From the cell containing the given text, extract its center point as (X, Y) coordinate. 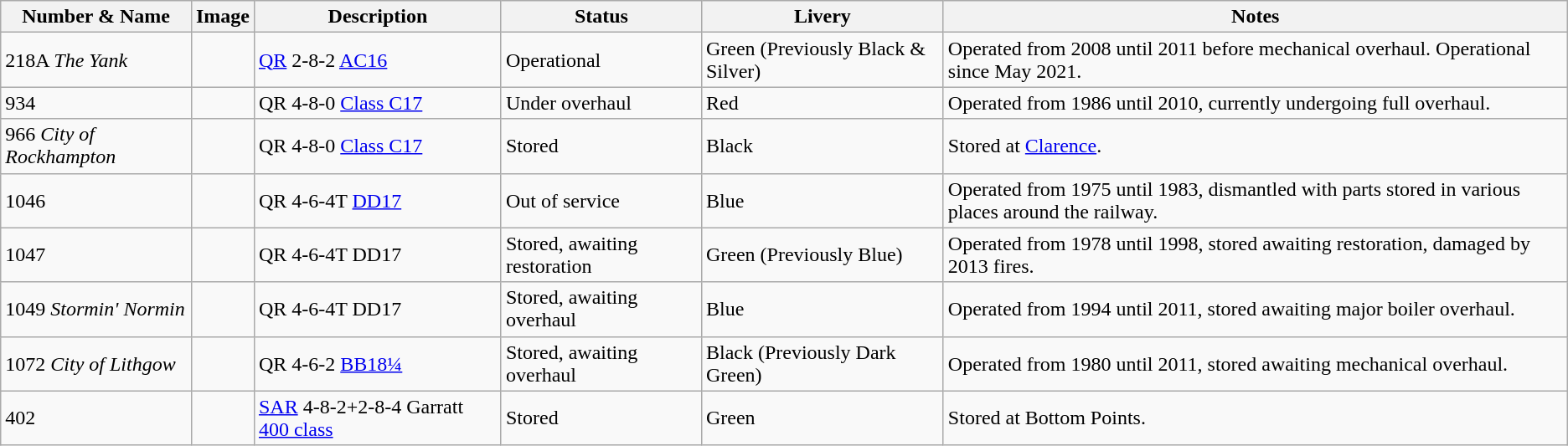
Operated from 1975 until 1983, dismantled with parts stored in various places around the railway. (1255, 201)
QR 4-6-2 BB18¼ (377, 363)
Operated from 2008 until 2011 before mechanical overhaul. Operational since May 2021. (1255, 60)
Status (601, 17)
934 (96, 103)
Operated from 1980 until 2011, stored awaiting mechanical overhaul. (1255, 363)
Number & Name (96, 17)
Operated from 1994 until 2011, stored awaiting major boiler overhaul. (1255, 310)
Operated from 1986 until 2010, currently undergoing full overhaul. (1255, 103)
Black (823, 146)
Operational (601, 60)
218A The Yank (96, 60)
Livery (823, 17)
Stored, awaiting restoration (601, 254)
Green (Previously Blue) (823, 254)
Operated from 1978 until 1998, stored awaiting restoration, damaged by 2013 fires. (1255, 254)
1046 (96, 201)
Green (823, 418)
966 City of Rockhampton (96, 146)
1047 (96, 254)
Description (377, 17)
Stored at Clarence. (1255, 146)
Red (823, 103)
1072 City of Lithgow (96, 363)
Image (223, 17)
Green (Previously Black & Silver) (823, 60)
Black (Previously Dark Green) (823, 363)
402 (96, 418)
Stored at Bottom Points. (1255, 418)
Out of service (601, 201)
Notes (1255, 17)
SAR 4‑8‑2+2‑8‑4 Garratt 400 class (377, 418)
1049 Stormin' Normin (96, 310)
Under overhaul (601, 103)
QR 2-8-2 AC16 (377, 60)
